From the cell containing the given text, extract its center point as [X, Y] coordinate. 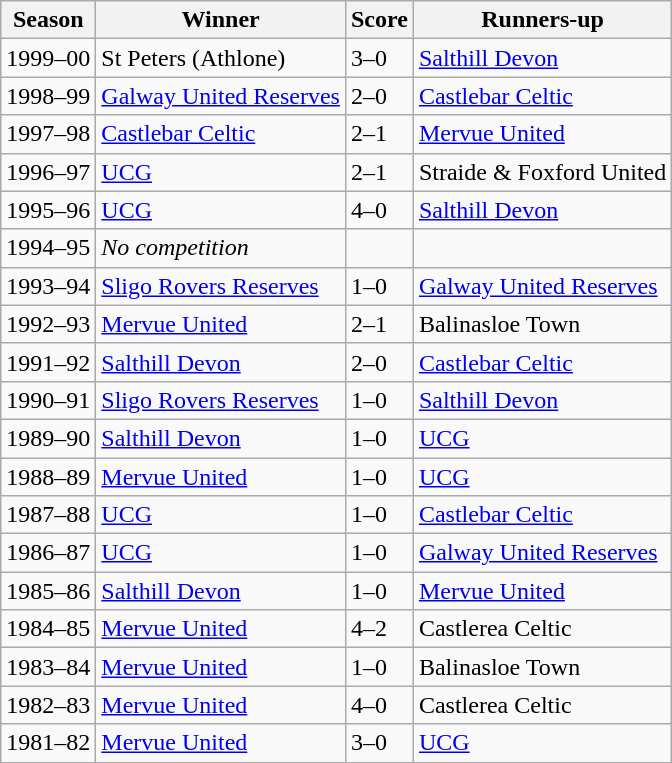
St Peters (Athlone) [221, 58]
Season [48, 20]
1995–96 [48, 210]
4–2 [379, 629]
Score [379, 20]
1996–97 [48, 172]
1997–98 [48, 134]
Runners-up [542, 20]
Winner [221, 20]
1984–85 [48, 629]
1987–88 [48, 515]
1989–90 [48, 438]
Straide & Foxford United [542, 172]
1981–82 [48, 743]
1985–86 [48, 591]
1983–84 [48, 667]
1990–91 [48, 400]
1993–94 [48, 286]
No competition [221, 248]
1998–99 [48, 96]
1999–00 [48, 58]
1982–83 [48, 705]
1988–89 [48, 477]
1992–93 [48, 324]
1986–87 [48, 553]
1991–92 [48, 362]
1994–95 [48, 248]
